Pinpoint the cell where the given text exists, returning its (X, Y) midpoint coordinate. 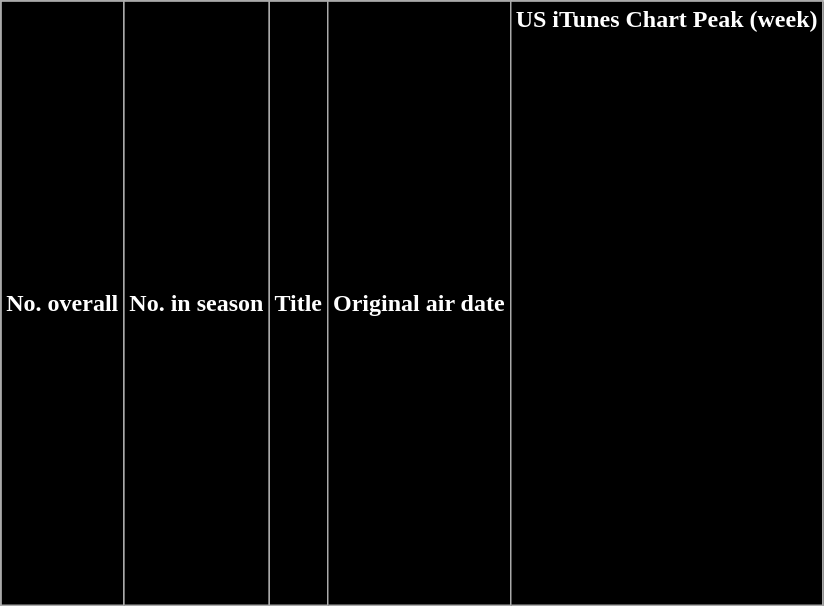
Original air date (420, 304)
US iTunes Chart Peak (week) (666, 304)
Title (298, 304)
No. in season (196, 304)
No. overall (62, 304)
